Provide the (x, y) coordinate of the cell's center where the given text is located.  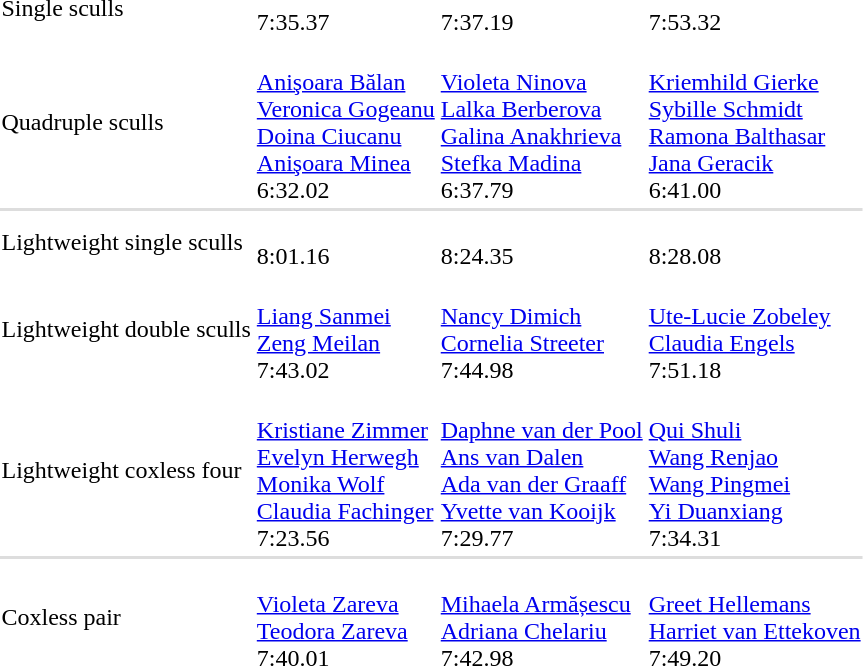
Liang SanmeiZeng Meilan7:43.02 (346, 330)
Kristiane ZimmerEvelyn HerweghMonika WolfClaudia Fachinger7:23.56 (346, 470)
Ute-Lucie ZobeleyClaudia Engels7:51.18 (754, 330)
8:01.16 (346, 242)
Anişoara BălanVeronica GogeanuDoina CiucanuAnişoara Minea6:32.02 (346, 122)
8:24.35 (542, 242)
Lightweight coxless four (126, 470)
8:28.08 (754, 242)
Daphne van der PoolAns van DalenAda van der GraaffYvette van Kooijk7:29.77 (542, 470)
Violeta NinovaLalka BerberovaGalina AnakhrievaStefka Madina6:37.79 (542, 122)
Qui ShuliWang RenjaoWang PingmeiYi Duanxiang7:34.31 (754, 470)
Nancy DimichCornelia Streeter7:44.98 (542, 330)
Lightweight single sculls (126, 242)
Lightweight double sculls (126, 330)
Kriemhild GierkeSybille SchmidtRamona BalthasarJana Geracik6:41.00 (754, 122)
Quadruple sculls (126, 122)
